Capture the cell that displays the provided text and extract its (x, y) central coordinate. 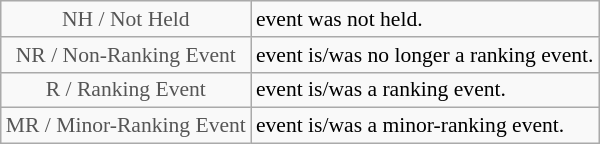
event was not held. (425, 19)
MR / Minor-Ranking Event (126, 126)
event is/was a minor-ranking event. (425, 126)
R / Ranking Event (126, 90)
event is/was no longer a ranking event. (425, 55)
event is/was a ranking event. (425, 90)
NH / Not Held (126, 19)
NR / Non-Ranking Event (126, 55)
